Search for the cell housing the specified text and yield its [X, Y] center coordinate. 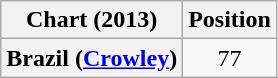
77 [230, 58]
Position [230, 20]
Chart (2013) [92, 20]
Brazil (Crowley) [92, 58]
